Provide the (x, y) coordinate of the cell's center where the given text is located.  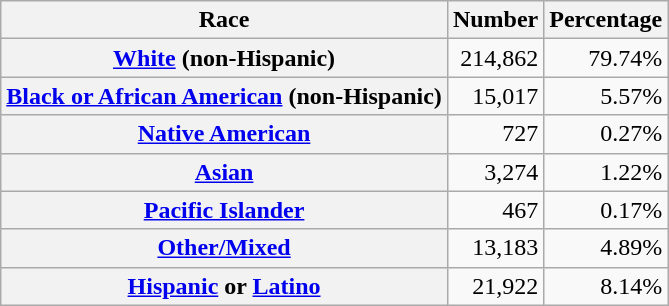
0.27% (606, 134)
Hispanic or Latino (224, 286)
8.14% (606, 286)
Black or African American (non-Hispanic) (224, 96)
467 (495, 210)
Asian (224, 172)
79.74% (606, 58)
3,274 (495, 172)
Native American (224, 134)
5.57% (606, 96)
15,017 (495, 96)
White (non-Hispanic) (224, 58)
21,922 (495, 286)
1.22% (606, 172)
Pacific Islander (224, 210)
Other/Mixed (224, 248)
0.17% (606, 210)
727 (495, 134)
4.89% (606, 248)
Percentage (606, 20)
214,862 (495, 58)
Number (495, 20)
13,183 (495, 248)
Race (224, 20)
